Determine the (X, Y) coordinate at the center of the cell enclosing the given text.  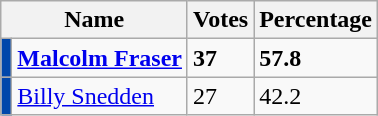
Malcolm Fraser (100, 58)
Votes (220, 20)
37 (220, 58)
Billy Snedden (100, 96)
27 (220, 96)
Percentage (316, 20)
57.8 (316, 58)
42.2 (316, 96)
Name (94, 20)
